Detect which cell encompasses the target text, then output its (x, y) center coordinate. 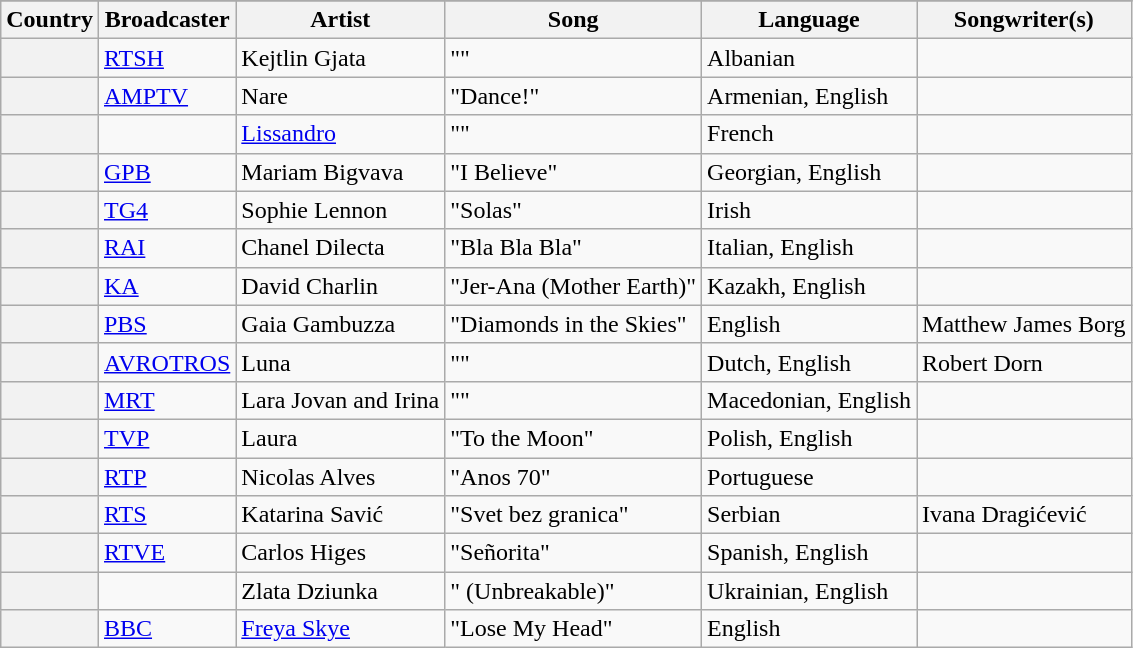
"To the Moon" (574, 438)
"Señorita" (574, 553)
RTP (166, 477)
Kejtlin Gjata (340, 58)
Nicolas Alves (340, 477)
"Diamonds in the Skies" (574, 324)
Chanel Dilecta (340, 248)
AVROTROS (166, 362)
Italian, English (810, 248)
GPB (166, 172)
TVP (166, 438)
Georgian, English (810, 172)
Artist (340, 20)
Irish (810, 210)
Country (50, 20)
BBC (166, 629)
"I Believe" (574, 172)
Ukrainian, English (810, 591)
Laura (340, 438)
"Anos 70" (574, 477)
RTS (166, 515)
Polish, English (810, 438)
Song (574, 20)
"Bla Bla Bla" (574, 248)
RAI (166, 248)
" (Unbreakable)" (574, 591)
MRT (166, 400)
PBS (166, 324)
AMPTV (166, 96)
"Lose My Head" (574, 629)
Ivana Dragićević (1024, 515)
Gaia Gambuzza (340, 324)
Songwriter(s) (1024, 20)
Freya Skye (340, 629)
Dutch, English (810, 362)
Lissandro (340, 134)
Robert Dorn (1024, 362)
Broadcaster (166, 20)
"Dance!" (574, 96)
RTSH (166, 58)
Language (810, 20)
"Svet bez granica" (574, 515)
David Charlin (340, 286)
Zlata Dziunka (340, 591)
Serbian (810, 515)
Luna (340, 362)
Armenian, English (810, 96)
Spanish, English (810, 553)
Nare (340, 96)
Macedonian, English (810, 400)
Albanian (810, 58)
KA (166, 286)
TG4 (166, 210)
Sophie Lennon (340, 210)
Matthew James Borg (1024, 324)
Portuguese (810, 477)
Mariam Bigvava (340, 172)
French (810, 134)
Katarina Savić (340, 515)
Carlos Higes (340, 553)
Kazakh, English (810, 286)
Lara Jovan and Irina (340, 400)
"Jer-Ana (Mother Earth)" (574, 286)
"Solas" (574, 210)
RTVE (166, 553)
